Output the (x, y) coordinate of the center of the cell containing the given text.  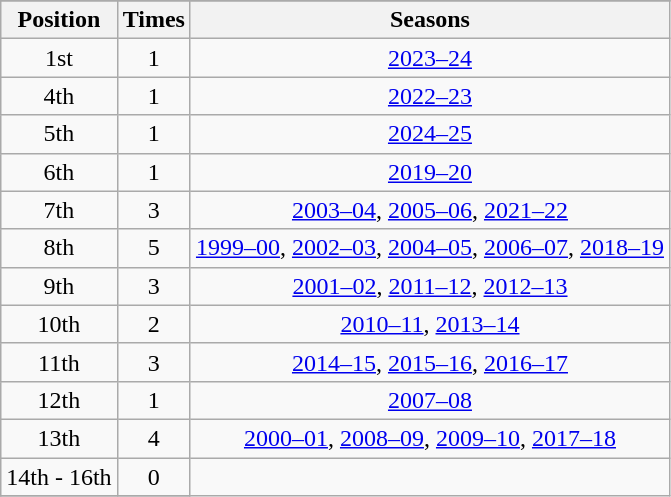
2023–24 (430, 58)
2000–01, 2008–09, 2009–10, 2017–18 (430, 438)
Position (59, 20)
11th (59, 362)
2022–23 (430, 96)
2 (154, 324)
2014–15, 2015–16, 2016–17 (430, 362)
12th (59, 400)
14th - 16th (59, 477)
10th (59, 324)
5th (59, 134)
2019–20 (430, 172)
Seasons (430, 20)
1999–00, 2002–03, 2004–05, 2006–07, 2018–19 (430, 248)
2007–08 (430, 400)
0 (154, 477)
9th (59, 286)
2010–11, 2013–14 (430, 324)
7th (59, 210)
4 (154, 438)
Times (154, 20)
13th (59, 438)
2001–02, 2011–12, 2012–13 (430, 286)
5 (154, 248)
2003–04, 2005–06, 2021–22 (430, 210)
1st (59, 58)
4th (59, 96)
6th (59, 172)
2024–25 (430, 134)
8th (59, 248)
